Detect which cell encompasses the target text, then output its (X, Y) center coordinate. 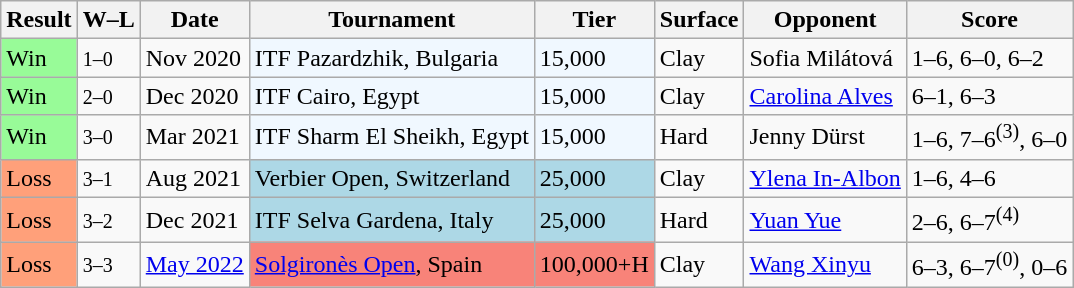
1–0 (108, 58)
1–6, 4–6 (989, 178)
ITF Selva Gardena, Italy (392, 220)
3–1 (108, 178)
Score (989, 20)
Carolina Alves (825, 96)
100,000+H (594, 264)
2–6, 6–7(4) (989, 220)
May 2022 (194, 264)
Solgironès Open, Spain (392, 264)
Dec 2020 (194, 96)
ITF Pazardzhik, Bulgaria (392, 58)
Wang Xinyu (825, 264)
Surface (699, 20)
Verbier Open, Switzerland (392, 178)
W–L (108, 20)
3–0 (108, 138)
3–2 (108, 220)
Dec 2021 (194, 220)
2–0 (108, 96)
Opponent (825, 20)
Nov 2020 (194, 58)
1–6, 7–6(3), 6–0 (989, 138)
ITF Cairo, Egypt (392, 96)
3–3 (108, 264)
Sofia Milátová (825, 58)
Aug 2021 (194, 178)
1–6, 6–0, 6–2 (989, 58)
ITF Sharm El Sheikh, Egypt (392, 138)
Tournament (392, 20)
Mar 2021 (194, 138)
Ylena In-Albon (825, 178)
6–3, 6–7(0), 0–6 (989, 264)
Tier (594, 20)
Result (39, 20)
Yuan Yue (825, 220)
Date (194, 20)
Jenny Dürst (825, 138)
6–1, 6–3 (989, 96)
